Capture the cell that displays the provided text and extract its (X, Y) central coordinate. 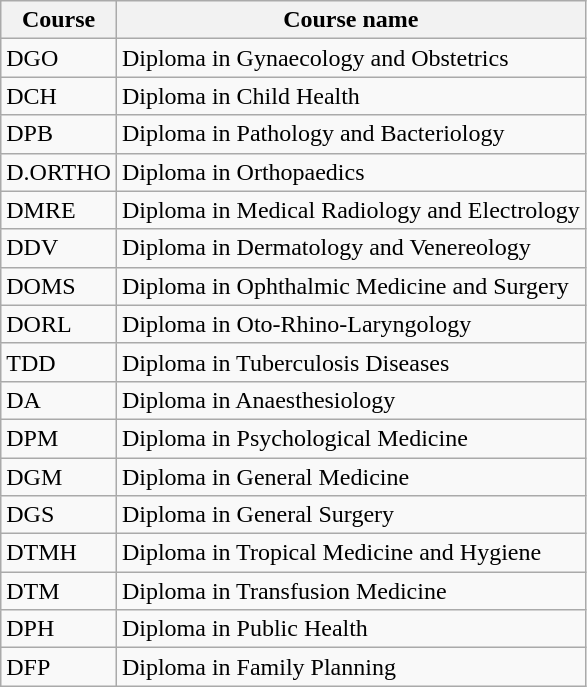
Diploma in Dermatology and Venereology (350, 248)
Diploma in Medical Radiology and Electrology (350, 210)
DTMH (59, 553)
Diploma in Transfusion Medicine (350, 591)
DFP (59, 667)
DGO (59, 58)
Diploma in Oto-Rhino-Laryngology (350, 324)
Diploma in Family Planning (350, 667)
Diploma in Child Health (350, 96)
Diploma in Orthopaedics (350, 172)
DPM (59, 438)
Diploma in Ophthalmic Medicine and Surgery (350, 286)
DORL (59, 324)
DOMS (59, 286)
Diploma in Anaesthesiology (350, 400)
DCH (59, 96)
Course (59, 20)
DDV (59, 248)
Diploma in General Medicine (350, 477)
D.ORTHO (59, 172)
DMRE (59, 210)
Diploma in Public Health (350, 629)
DPB (59, 134)
Diploma in Gynaecology and Obstetrics (350, 58)
Diploma in Pathology and Bacteriology (350, 134)
Diploma in Psychological Medicine (350, 438)
TDD (59, 362)
DTM (59, 591)
Course name (350, 20)
DGS (59, 515)
Diploma in General Surgery (350, 515)
DGM (59, 477)
Diploma in Tropical Medicine and Hygiene (350, 553)
DPH (59, 629)
DA (59, 400)
Diploma in Tuberculosis Diseases (350, 362)
